From the cell containing the given text, extract its center point as [x, y] coordinate. 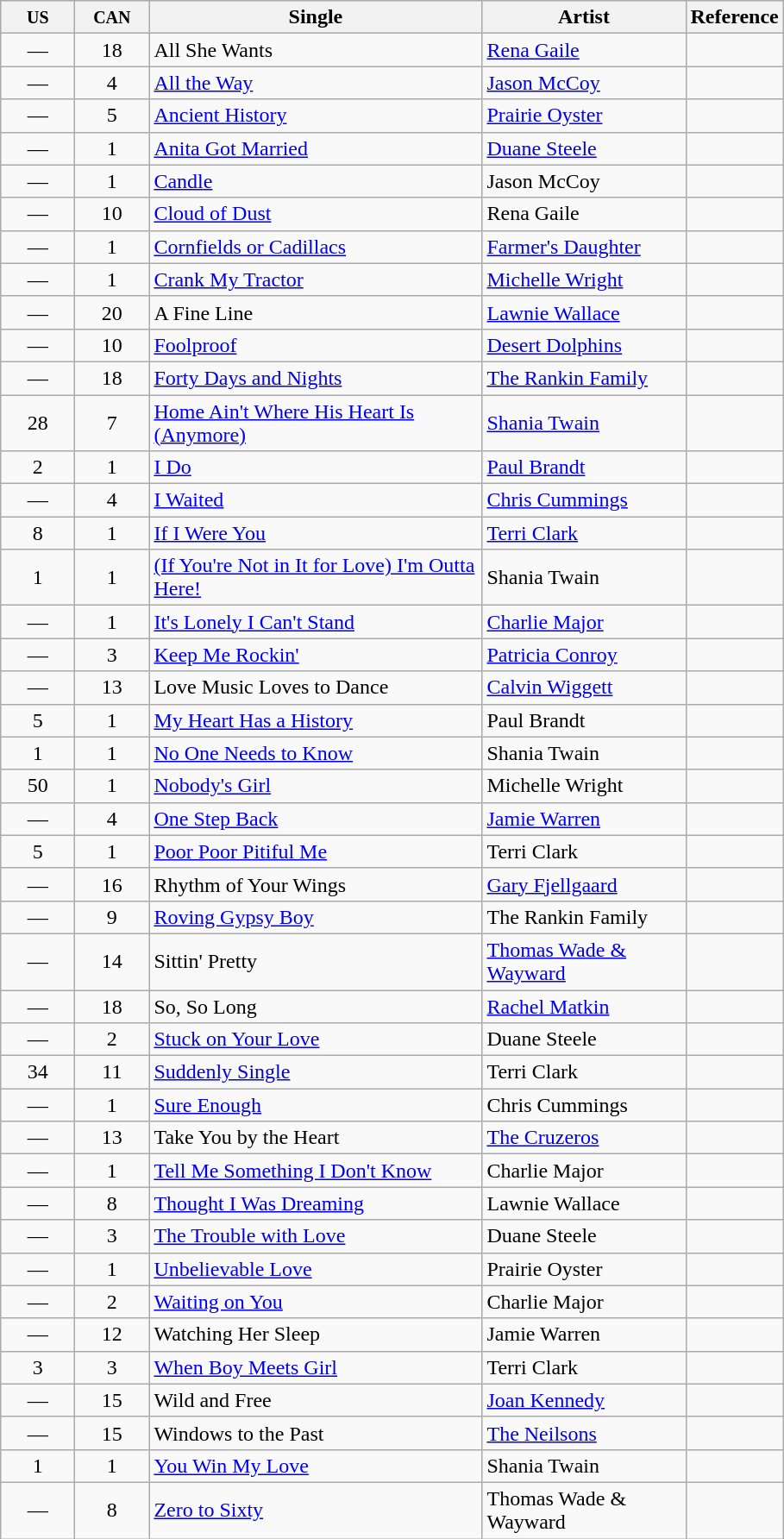
20 [112, 312]
The Trouble with Love [316, 1236]
I Waited [316, 500]
Keep Me Rockin' [316, 655]
All the Way [316, 83]
11 [112, 1072]
9 [112, 917]
Forty Days and Nights [316, 378]
12 [112, 1335]
Waiting on You [316, 1302]
Suddenly Single [316, 1072]
Foolproof [316, 345]
A Fine Line [316, 312]
It's Lonely I Can't Stand [316, 622]
Thought I Was Dreaming [316, 1203]
When Boy Meets Girl [316, 1367]
My Heart Has a History [316, 720]
Windows to the Past [316, 1433]
Watching Her Sleep [316, 1335]
Reference [735, 17]
Patricia Conroy [584, 655]
Sittin' Pretty [316, 961]
Cloud of Dust [316, 214]
Zero to Sixty [316, 1510]
Roving Gypsy Boy [316, 917]
Tell Me Something I Don't Know [316, 1171]
(If You're Not in It for Love) I'm Outta Here! [316, 578]
Artist [584, 17]
28 [38, 423]
Ancient History [316, 116]
Unbelievable Love [316, 1269]
Gary Fjellgaard [584, 884]
I Do [316, 468]
If I Were You [316, 533]
Cornfields or Cadillacs [316, 247]
Take You by the Heart [316, 1138]
Farmer's Daughter [584, 247]
You Win My Love [316, 1466]
Crank My Tractor [316, 280]
50 [38, 786]
Home Ain't Where His Heart Is (Anymore) [316, 423]
The Cruzeros [584, 1138]
One Step Back [316, 819]
14 [112, 961]
7 [112, 423]
The Neilsons [584, 1433]
Joan Kennedy [584, 1400]
Wild and Free [316, 1400]
Poor Poor Pitiful Me [316, 851]
Anita Got Married [316, 148]
US [38, 17]
All She Wants [316, 50]
Candle [316, 181]
So, So Long [316, 1007]
Single [316, 17]
Calvin Wiggett [584, 688]
Rhythm of Your Wings [316, 884]
Love Music Loves to Dance [316, 688]
Nobody's Girl [316, 786]
No One Needs to Know [316, 753]
Rachel Matkin [584, 1007]
Desert Dolphins [584, 345]
Sure Enough [316, 1105]
Stuck on Your Love [316, 1040]
34 [38, 1072]
16 [112, 884]
CAN [112, 17]
